Output the [X, Y] coordinate of the center of the cell containing the given text.  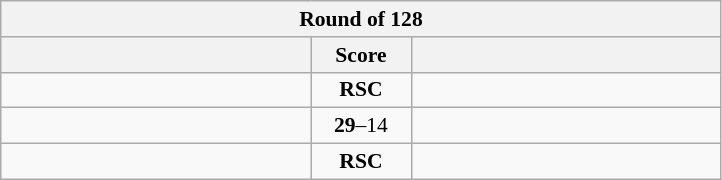
Round of 128 [361, 19]
29–14 [361, 126]
Score [361, 55]
